Determine the [x, y] coordinate at the center of the cell enclosing the given text.  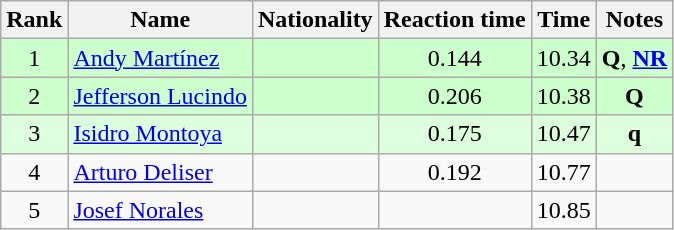
10.85 [564, 210]
Rank [34, 20]
1 [34, 58]
q [634, 134]
0.192 [454, 172]
Arturo Deliser [160, 172]
3 [34, 134]
5 [34, 210]
Josef Norales [160, 210]
Jefferson Lucindo [160, 96]
Andy Martínez [160, 58]
2 [34, 96]
Isidro Montoya [160, 134]
Q [634, 96]
10.38 [564, 96]
0.175 [454, 134]
Reaction time [454, 20]
Notes [634, 20]
10.47 [564, 134]
Time [564, 20]
Q, NR [634, 58]
0.144 [454, 58]
0.206 [454, 96]
Name [160, 20]
Nationality [315, 20]
4 [34, 172]
10.34 [564, 58]
10.77 [564, 172]
